Pinpoint the cell where the given text exists, returning its (X, Y) midpoint coordinate. 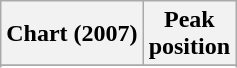
Peak position (189, 34)
Chart (2007) (72, 34)
